From the cell containing the given text, extract its center point as (X, Y) coordinate. 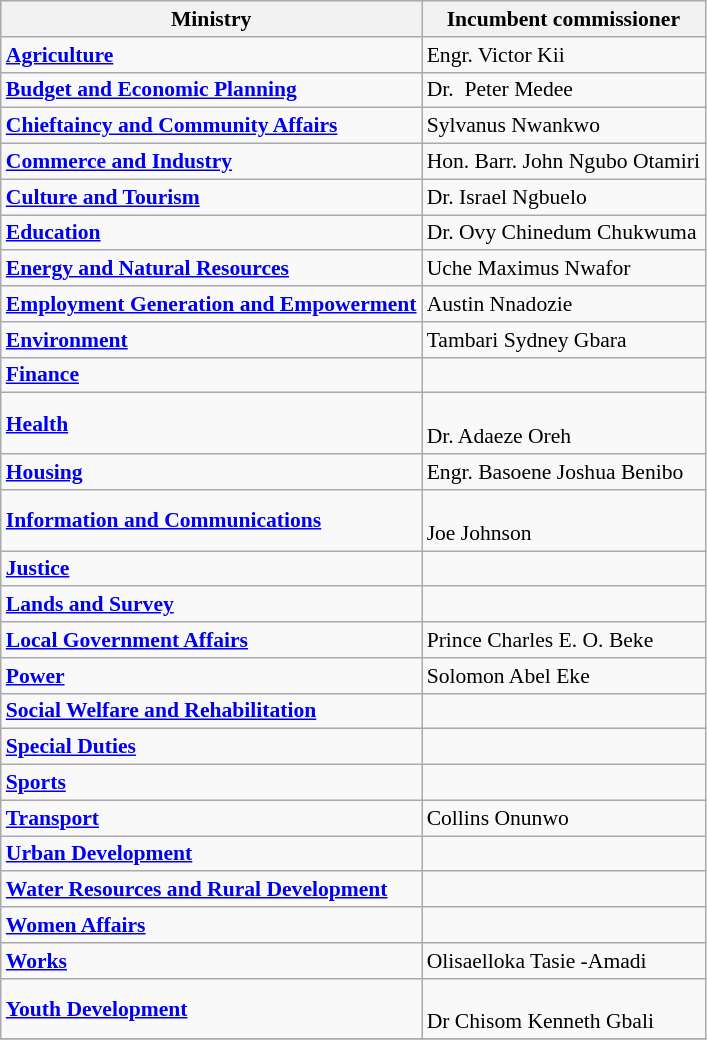
Health (212, 424)
Water Resources and Rural Development (212, 890)
Power (212, 676)
Dr. Israel Ngbuelo (564, 197)
Chieftaincy and Community Affairs (212, 126)
Ministry (212, 19)
Education (212, 233)
Special Duties (212, 747)
Austin Nnadozie (564, 304)
Budget and Economic Planning (212, 90)
Uche Maximus Nwafor (564, 269)
Engr. Victor Kii (564, 55)
Solomon Abel Eke (564, 676)
Dr Chisom Kenneth Gbali (564, 1008)
Energy and Natural Resources (212, 269)
Housing (212, 472)
Transport (212, 818)
Information and Communications (212, 520)
Prince Charles E. O. Beke (564, 640)
Environment (212, 340)
Tambari Sydney Gbara (564, 340)
Incumbent commissioner (564, 19)
Lands and Survey (212, 605)
Culture and Tourism (212, 197)
Works (212, 961)
Dr. Adaeze Oreh (564, 424)
Agriculture (212, 55)
Women Affairs (212, 925)
Sylvanus Nwankwo (564, 126)
Employment Generation and Empowerment (212, 304)
Urban Development (212, 854)
Dr. Ovy Chinedum Chukwuma (564, 233)
Finance (212, 375)
Collins Onunwo (564, 818)
Social Welfare and Rehabilitation (212, 711)
Youth Development (212, 1008)
Commerce and Industry (212, 162)
Joe Johnson (564, 520)
Engr. Basoene Joshua Benibo (564, 472)
Justice (212, 569)
Olisaelloka Tasie -Amadi (564, 961)
Hon. Barr. John Ngubo Otamiri (564, 162)
Dr. Peter Medee (564, 90)
Sports (212, 783)
Local Government Affairs (212, 640)
